Identify which cell holds the provided text, then report its [x, y] central coordinate. 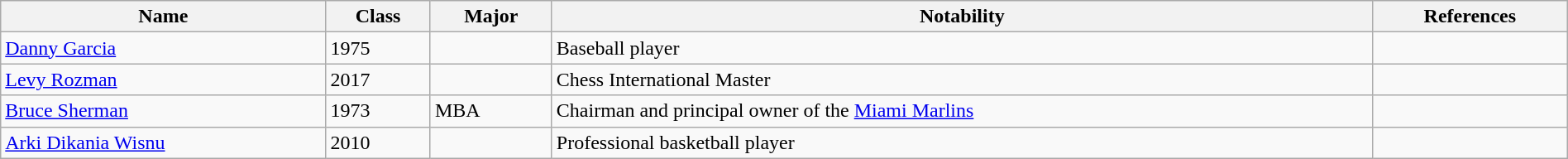
Major [491, 17]
Danny Garcia [164, 48]
Chess International Master [962, 79]
Bruce Sherman [164, 111]
Notability [962, 17]
2017 [378, 79]
Chairman and principal owner of the Miami Marlins [962, 111]
2010 [378, 142]
MBA [491, 111]
Baseball player [962, 48]
1973 [378, 111]
Arki Dikania Wisnu [164, 142]
1975 [378, 48]
Name [164, 17]
Levy Rozman [164, 79]
References [1470, 17]
Professional basketball player [962, 142]
Class [378, 17]
